From the cell containing the given text, extract its center point as (x, y) coordinate. 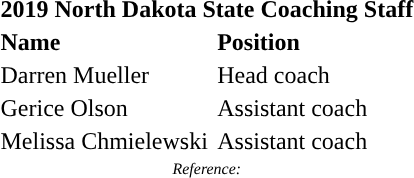
Head coach (294, 75)
Position (294, 42)
